Pinpoint the cell where the given text exists, returning its (X, Y) midpoint coordinate. 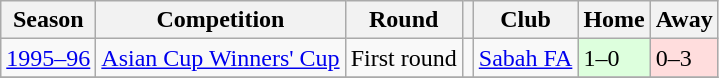
Season (48, 20)
Sabah FA (526, 58)
1995–96 (48, 58)
Club (526, 20)
1–0 (614, 58)
Round (404, 20)
Asian Cup Winners' Cup (220, 58)
Away (684, 20)
Competition (220, 20)
0–3 (684, 58)
First round (404, 58)
Home (614, 20)
